Provide the [x, y] coordinate of the cell's center where the given text is located.  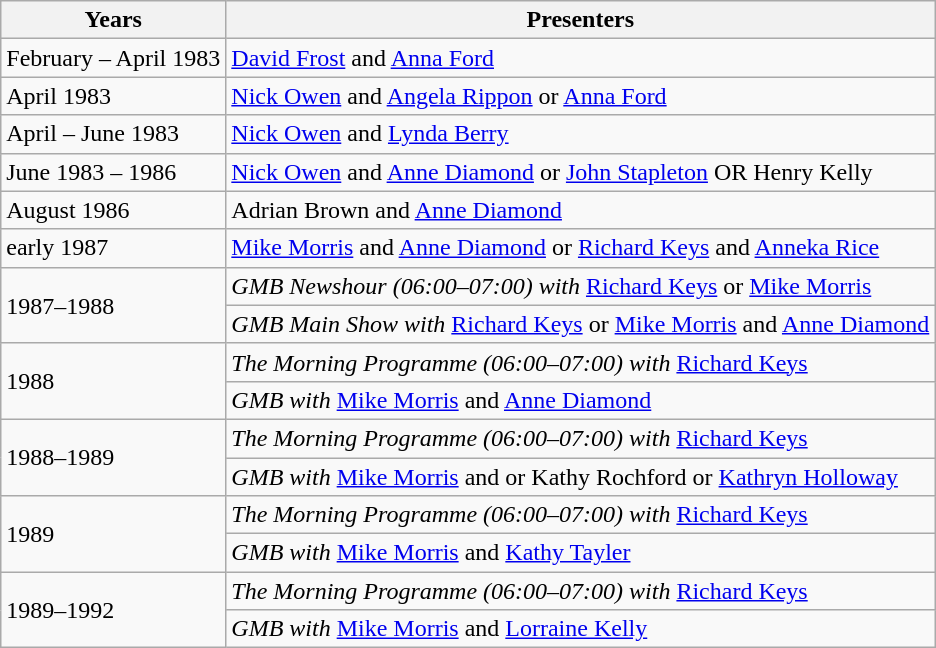
GMB with Mike Morris and Lorraine Kelly [580, 629]
Nick Owen and Angela Rippon or Anna Ford [580, 96]
Mike Morris and Anne Diamond or Richard Keys and Anneka Rice [580, 248]
Adrian Brown and Anne Diamond [580, 210]
February – April 1983 [114, 58]
Years [114, 20]
1988 [114, 381]
April 1983 [114, 96]
Nick Owen and Lynda Berry [580, 134]
GMB with Mike Morris and Anne Diamond [580, 400]
GMB with Mike Morris and Kathy Tayler [580, 553]
Nick Owen and Anne Diamond or John Stapleton OR Henry Kelly [580, 172]
early 1987 [114, 248]
April – June 1983 [114, 134]
David Frost and Anna Ford [580, 58]
GMB Main Show with Richard Keys or Mike Morris and Anne Diamond [580, 324]
GMB Newshour (06:00–07:00) with Richard Keys or Mike Morris [580, 286]
August 1986 [114, 210]
1989 [114, 534]
1989–1992 [114, 610]
GMB with Mike Morris and or Kathy Rochford or Kathryn Holloway [580, 477]
1987–1988 [114, 305]
1988–1989 [114, 457]
June 1983 – 1986 [114, 172]
Presenters [580, 20]
